Search for the cell housing the specified text and yield its [X, Y] center coordinate. 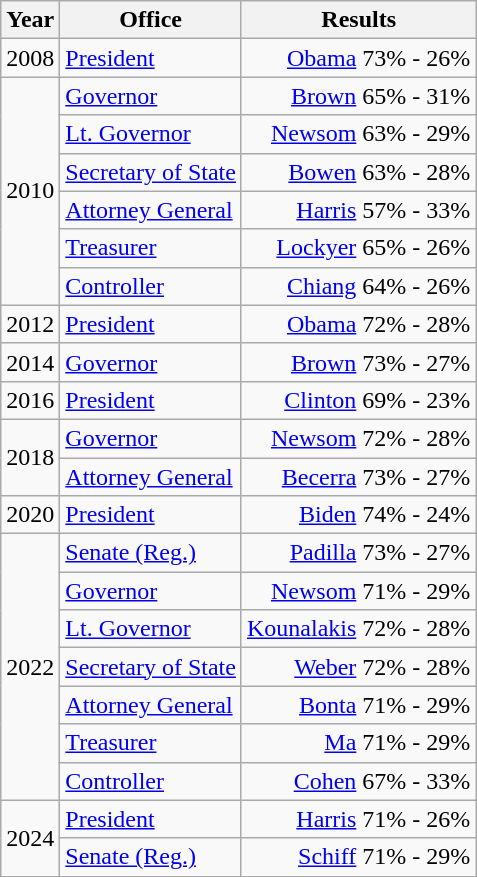
Kounalakis 72% - 28% [358, 629]
Cohen 67% - 33% [358, 781]
2020 [30, 515]
Year [30, 20]
2008 [30, 58]
2012 [30, 324]
Schiff 71% - 29% [358, 857]
2014 [30, 362]
Biden 74% - 24% [358, 515]
2024 [30, 838]
Bonta 71% - 29% [358, 705]
Bowen 63% - 28% [358, 172]
Ma 71% - 29% [358, 743]
2018 [30, 457]
2010 [30, 191]
Obama 73% - 26% [358, 58]
Newsom 63% - 29% [358, 134]
Office [151, 20]
Becerra 73% - 27% [358, 477]
Padilla 73% - 27% [358, 553]
Harris 57% - 33% [358, 210]
2016 [30, 400]
Brown 73% - 27% [358, 362]
Newsom 71% - 29% [358, 591]
Weber 72% - 28% [358, 667]
Brown 65% - 31% [358, 96]
Lockyer 65% - 26% [358, 248]
Newsom 72% - 28% [358, 438]
Clinton 69% - 23% [358, 400]
Harris 71% - 26% [358, 819]
Obama 72% - 28% [358, 324]
Chiang 64% - 26% [358, 286]
Results [358, 20]
2022 [30, 667]
